Identify which cell holds the provided text, then report its [x, y] central coordinate. 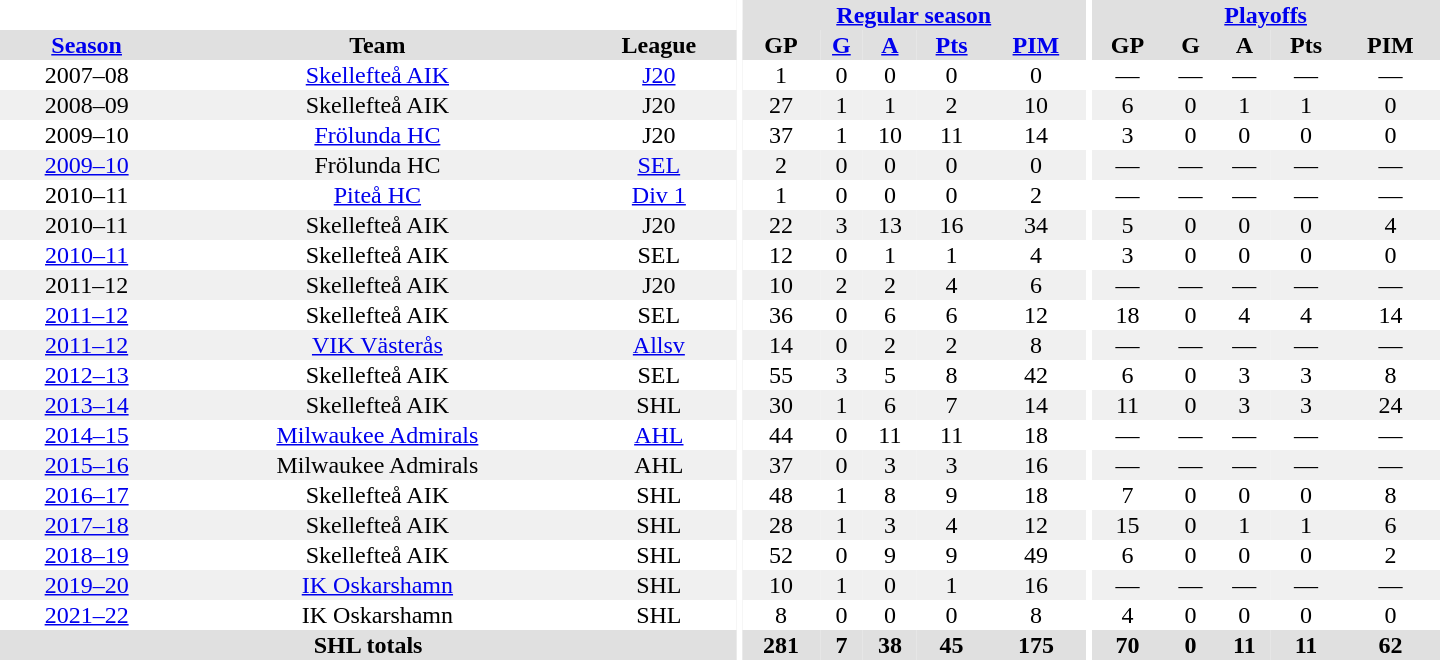
Season [86, 45]
34 [1036, 225]
League [660, 45]
52 [781, 555]
Regular season [914, 15]
2017–18 [86, 525]
38 [890, 645]
48 [781, 495]
2013–14 [86, 405]
27 [781, 105]
55 [781, 375]
2015–16 [86, 465]
62 [1390, 645]
281 [781, 645]
36 [781, 315]
Playoffs [1266, 15]
2021–22 [86, 615]
VIK Västerås [377, 345]
2016–17 [86, 495]
Team [377, 45]
2008–09 [86, 105]
2019–20 [86, 585]
45 [952, 645]
Piteå HC [377, 195]
2018–19 [86, 555]
2007–08 [86, 75]
42 [1036, 375]
Div 1 [660, 195]
175 [1036, 645]
22 [781, 225]
15 [1127, 525]
2014–15 [86, 435]
44 [781, 435]
2012–13 [86, 375]
24 [1390, 405]
49 [1036, 555]
70 [1127, 645]
SHL totals [368, 645]
Allsv [660, 345]
13 [890, 225]
30 [781, 405]
28 [781, 525]
